Pinpoint the cell where the given text exists, returning its [X, Y] midpoint coordinate. 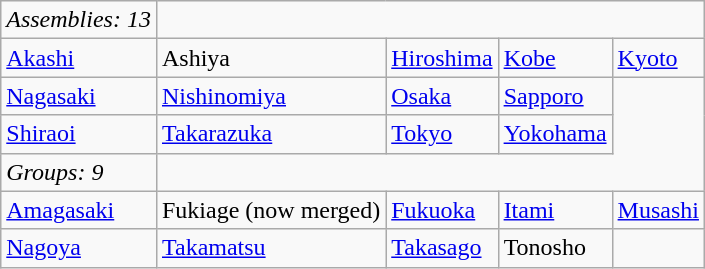
Takarazuka [270, 134]
Shiraoi [79, 134]
Yokohama [555, 134]
Tokyo [442, 134]
Takamatsu [270, 248]
Musashi [658, 210]
Hiroshima [442, 58]
Groups: 9 [79, 172]
Itami [555, 210]
Sapporo [555, 96]
Osaka [442, 96]
Assemblies: 13 [79, 20]
Fukiage (now merged) [270, 210]
Nagoya [79, 248]
Nishinomiya [270, 96]
Fukuoka [442, 210]
Tonosho [555, 248]
Kyoto [658, 58]
Takasago [442, 248]
Ashiya [270, 58]
Kobe [555, 58]
Nagasaki [79, 96]
Amagasaki [79, 210]
Akashi [79, 58]
